Pinpoint the cell where the given text exists, returning its (X, Y) midpoint coordinate. 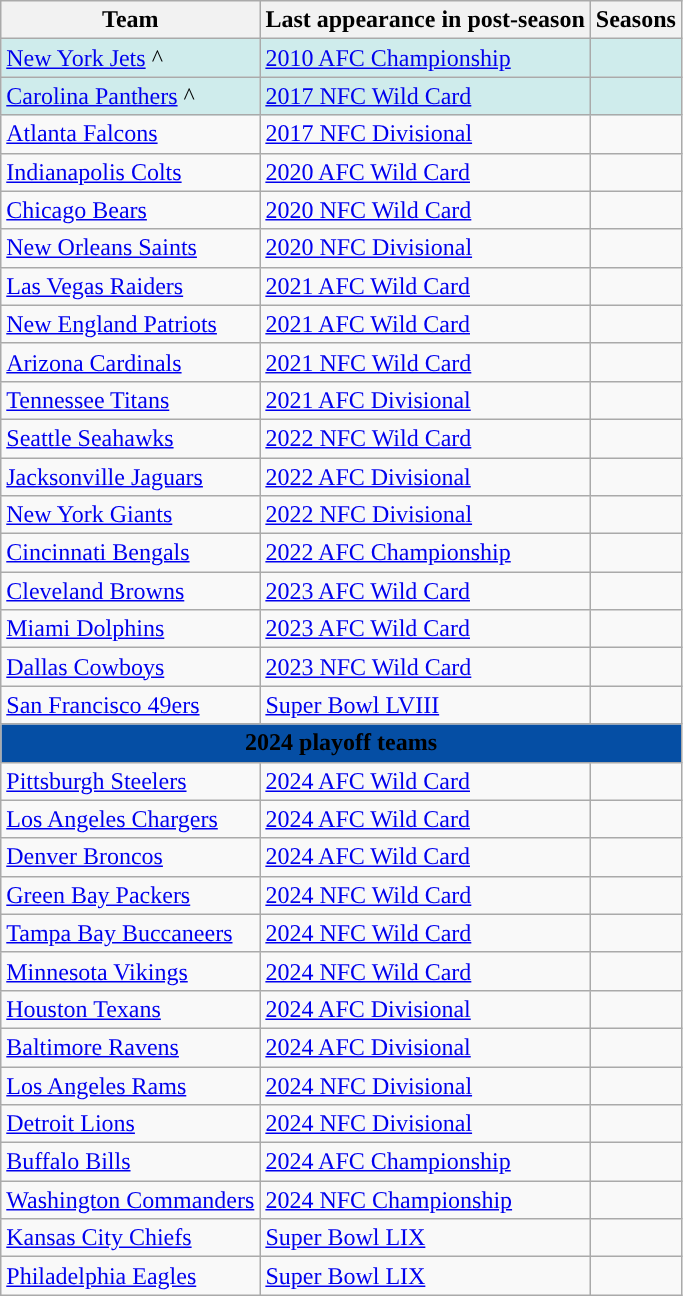
2023 NFC Wild Card (425, 667)
Washington Commanders (130, 1200)
Buffalo Bills (130, 1162)
2020 NFC Wild Card (425, 210)
Miami Dolphins (130, 629)
Denver Broncos (130, 857)
Arizona Cardinals (130, 362)
Cincinnati Bengals (130, 553)
Philadelphia Eagles (130, 1276)
2021 NFC Wild Card (425, 362)
2024 playoff teams (342, 743)
2020 NFC Divisional (425, 248)
Super Bowl LVIII (425, 705)
2022 NFC Wild Card (425, 438)
San Francisco 49ers (130, 705)
New England Patriots (130, 324)
Indianapolis Colts (130, 172)
Last appearance in post-season (425, 20)
Tennessee Titans (130, 400)
Seattle Seahawks (130, 438)
Minnesota Vikings (130, 971)
2010 AFC Championship (425, 58)
2022 AFC Divisional (425, 477)
2021 AFC Divisional (425, 400)
2017 NFC Wild Card (425, 96)
2017 NFC Divisional (425, 134)
Carolina Panthers ^ (130, 96)
Las Vegas Raiders (130, 286)
New York Jets ^ (130, 58)
Los Angeles Chargers (130, 819)
Atlanta Falcons (130, 134)
New Orleans Saints (130, 248)
Seasons (636, 20)
Pittsburgh Steelers (130, 781)
Green Bay Packers (130, 895)
New York Giants (130, 515)
2022 AFC Championship (425, 553)
Baltimore Ravens (130, 1047)
Houston Texans (130, 1009)
Kansas City Chiefs (130, 1238)
2020 AFC Wild Card (425, 172)
Dallas Cowboys (130, 667)
2024 NFC Championship (425, 1200)
Team (130, 20)
Jacksonville Jaguars (130, 477)
Chicago Bears (130, 210)
2022 NFC Divisional (425, 515)
Los Angeles Rams (130, 1085)
2024 AFC Championship (425, 1162)
Detroit Lions (130, 1124)
Tampa Bay Buccaneers (130, 933)
Cleveland Browns (130, 591)
